Identify which cell holds the provided text, then report its (x, y) central coordinate. 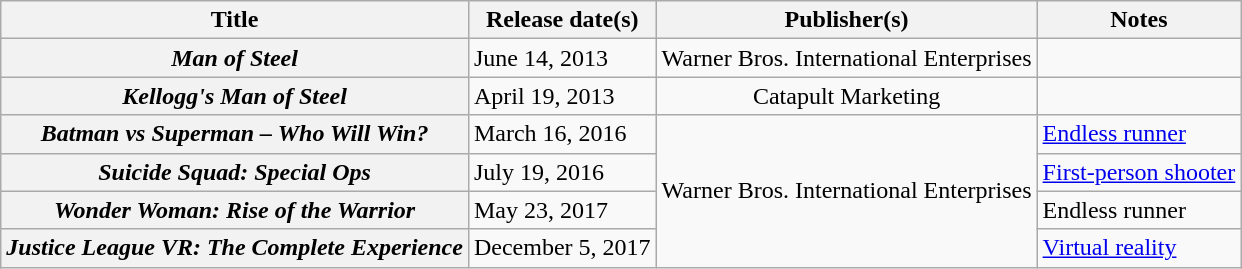
May 23, 2017 (562, 210)
Man of Steel (235, 58)
Batman vs Superman – Who Will Win? (235, 134)
July 19, 2016 (562, 172)
Title (235, 20)
Notes (1139, 20)
June 14, 2013 (562, 58)
Publisher(s) (846, 20)
Kellogg's Man of Steel (235, 96)
December 5, 2017 (562, 248)
Justice League VR: The Complete Experience (235, 248)
Wonder Woman: Rise of the Warrior (235, 210)
Suicide Squad: Special Ops (235, 172)
April 19, 2013 (562, 96)
Release date(s) (562, 20)
Virtual reality (1139, 248)
First-person shooter (1139, 172)
Catapult Marketing (846, 96)
March 16, 2016 (562, 134)
